Capture the cell that displays the provided text and extract its (X, Y) central coordinate. 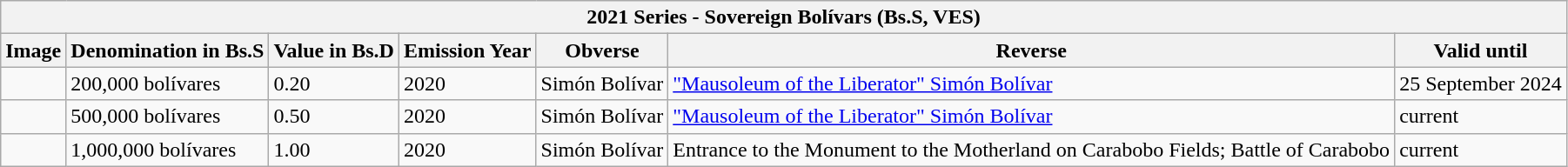
500,000 bolívares (167, 117)
Image (33, 50)
2021 Series - Sovereign Bolívars (Bs.S, VES) (784, 17)
0.50 (334, 117)
Value in Bs.D (334, 50)
1.00 (334, 150)
25 September 2024 (1481, 83)
1,000,000 bolívares (167, 150)
Reverse (1032, 50)
Denomination in Bs.S (167, 50)
Emission Year (467, 50)
200,000 bolívares (167, 83)
0.20 (334, 83)
Obverse (602, 50)
Entrance to the Monument to the Motherland on Carabobo Fields; Battle of Carabobo (1032, 150)
Valid until (1481, 50)
